Output the (x, y) coordinate of the center of the cell containing the given text.  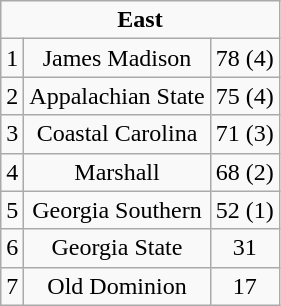
Georgia State (117, 248)
68 (2) (244, 172)
Appalachian State (117, 96)
James Madison (117, 58)
31 (244, 248)
17 (244, 286)
75 (4) (244, 96)
Coastal Carolina (117, 134)
East (140, 20)
5 (12, 210)
1 (12, 58)
2 (12, 96)
7 (12, 286)
4 (12, 172)
Georgia Southern (117, 210)
6 (12, 248)
Marshall (117, 172)
78 (4) (244, 58)
71 (3) (244, 134)
3 (12, 134)
52 (1) (244, 210)
Old Dominion (117, 286)
